Output the [x, y] coordinate of the center of the cell containing the given text.  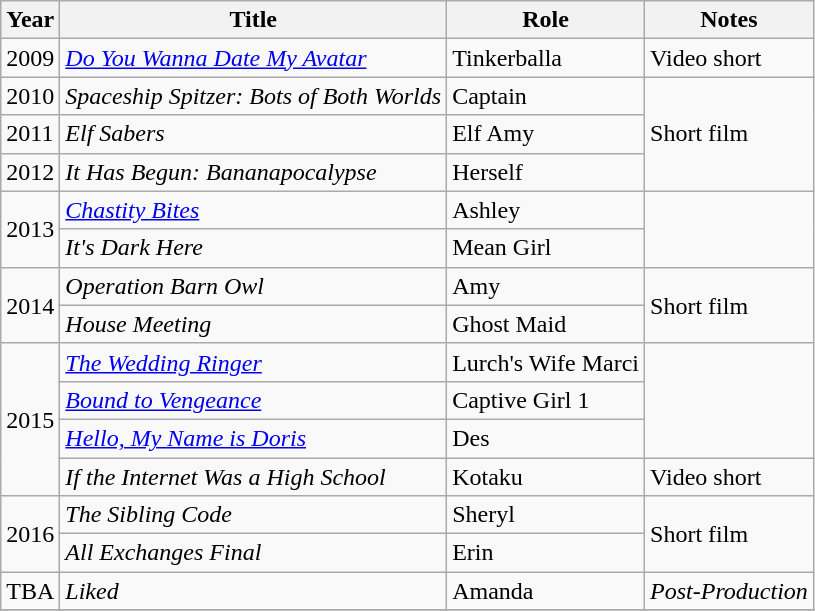
Tinkerballa [546, 58]
Amy [546, 286]
Do You Wanna Date My Avatar [254, 58]
All Exchanges Final [254, 553]
2015 [30, 419]
Title [254, 20]
It Has Begun: Bananapocalypse [254, 172]
Mean Girl [546, 248]
Bound to Vengeance [254, 400]
2012 [30, 172]
2010 [30, 96]
Year [30, 20]
Amanda [546, 591]
Operation Barn Owl [254, 286]
Captive Girl 1 [546, 400]
Elf Amy [546, 134]
Elf Sabers [254, 134]
2013 [30, 229]
2014 [30, 305]
Sheryl [546, 515]
Des [546, 438]
If the Internet Was a High School [254, 477]
Lurch's Wife Marci [546, 362]
The Sibling Code [254, 515]
Kotaku [546, 477]
Hello, My Name is Doris [254, 438]
The Wedding Ringer [254, 362]
Post-Production [730, 591]
2011 [30, 134]
2009 [30, 58]
Spaceship Spitzer: Bots of Both Worlds [254, 96]
Erin [546, 553]
Herself [546, 172]
House Meeting [254, 324]
Liked [254, 591]
Ashley [546, 210]
It's Dark Here [254, 248]
Notes [730, 20]
Role [546, 20]
Ghost Maid [546, 324]
TBA [30, 591]
2016 [30, 534]
Captain [546, 96]
Chastity Bites [254, 210]
